Find where the given text appears and provide that cell's center as [X, Y] coordinate. 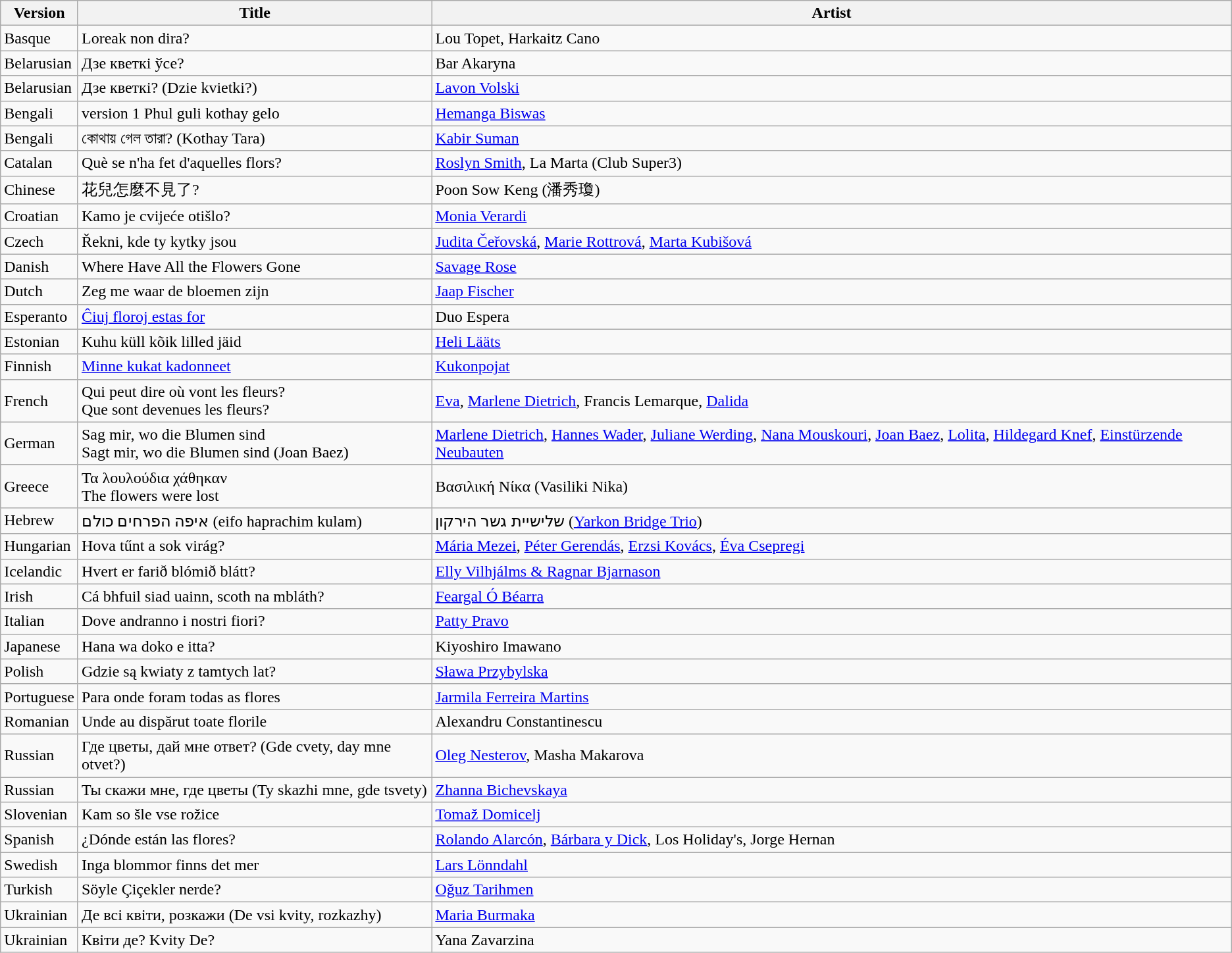
Inga blommor finns det mer [254, 865]
Mária Mezei, Péter Gerendás, Erzsi Kovács, Éva Csepregi [832, 546]
Bar Akaryna [832, 63]
Где цветы, дай мне ответ? (Gde cvety, day mne otvet?) [254, 756]
Sag mir, wo die Blumen sindSagt mir, wo die Blumen sind (Joan Baez) [254, 444]
Catalan [39, 163]
Квіти де? Kvity De? [254, 940]
Hana wa doko e itta? [254, 646]
Heli Lääts [832, 342]
Ты скажи мне, где цветы (Ty skazhi mne, gde tsvety) [254, 789]
Hebrew [39, 521]
¿Dónde están las flores? [254, 840]
Where Have All the Flowers Gone [254, 267]
Kiyoshiro Imawano [832, 646]
Elly Vilhjálms & Ragnar Bjarnason [832, 571]
Qui peut dire où vont les fleurs?Que sont devenues les fleurs? [254, 400]
Title [254, 13]
Chinese [39, 190]
Maria Burmaka [832, 915]
Irish [39, 596]
Monia Verardi [832, 217]
Tomaž Domicelj [832, 815]
Loreak non dira? [254, 38]
Japanese [39, 646]
Hemanga Biswas [832, 113]
Дзе кветкі ўсе? [254, 63]
Slovenian [39, 815]
Lars Lönndahl [832, 865]
Portuguese [39, 696]
花兒怎麼不見了? [254, 190]
Zhanna Bichevskaya [832, 789]
Què se n'ha fet d'aquelles flors? [254, 163]
Danish [39, 267]
איפה הפרחים כולם (eifo haprachim kulam) [254, 521]
Para onde foram todas as flores [254, 696]
Kamo je cvijeće otišlo? [254, 217]
Eva, Marlene Dietrich, Francis Lemarque, Dalida [832, 400]
Minne kukat kadonneet [254, 367]
Unde au dispărut toate florile [254, 721]
Duo Espera [832, 317]
Τα λουλούδια χάθηκανThe flowers were lost [254, 486]
Greece [39, 486]
Söyle Çiçekler nerde? [254, 890]
Де всі квіти, розкажи (De vsi kvity, rozkazhy) [254, 915]
Kabir Suman [832, 138]
Alexandru Constantinescu [832, 721]
Gdzie są kwiaty z tamtych lat? [254, 671]
Hungarian [39, 546]
Lavon Volski [832, 88]
Lou Topet, Harkaitz Cano [832, 38]
Poon Sow Keng (潘秀瓊) [832, 190]
Polish [39, 671]
Oleg Nesterov, Masha Makarova [832, 756]
Cá bhfuil siad uainn, scoth na mbláth? [254, 596]
German [39, 444]
Icelandic [39, 571]
Turkish [39, 890]
Sława Przybylska [832, 671]
Roslyn Smith, La Marta (Club Super3) [832, 163]
Italian [39, 621]
Finnish [39, 367]
Oğuz Tarihmen [832, 890]
Kam so šle vse rožice [254, 815]
Basque [39, 38]
Artist [832, 13]
Version [39, 13]
Řekni, kde ty kytky jsou [254, 242]
Ĉiuj floroj estas for [254, 317]
Hvert er farið blómið blátt? [254, 571]
Judita Čeřovská, Marie Rottrová, Marta Kubišová [832, 242]
Jaap Fischer [832, 292]
Βασιλική Νίκα (Vasiliki Nika) [832, 486]
Дзе кветкі? (Dzie kvietki?) [254, 88]
Dutch [39, 292]
version 1 Phul guli kothay gelo [254, 113]
Kukonpojat [832, 367]
Feargal Ó Béarra [832, 596]
French [39, 400]
কোথায় গেল তারা? (Kothay Tara) [254, 138]
Patty Pravo [832, 621]
Romanian [39, 721]
Kuhu küll kõik lilled jäid [254, 342]
Croatian [39, 217]
Estonian [39, 342]
Savage Rose [832, 267]
Dove andranno i nostri fiori? [254, 621]
Hova tűnt a sok virág? [254, 546]
Spanish [39, 840]
Yana Zavarzina [832, 940]
Jarmila Ferreira Martins [832, 696]
Marlene Dietrich, Hannes Wader, Juliane Werding, Nana Mouskouri, Joan Baez, Lolita, Hildegard Knef, Einstürzende Neubauten [832, 444]
Esperanto [39, 317]
Zeg me waar de bloemen zijn [254, 292]
Czech [39, 242]
שלישיית גשר הירקון (Yarkon Bridge Trio) [832, 521]
Rolando Alarcón, Bárbara y Dick, Los Holiday's, Jorge Hernan [832, 840]
Swedish [39, 865]
